Scan for the cell matching the given text and deliver its [x, y] coordinate at center. 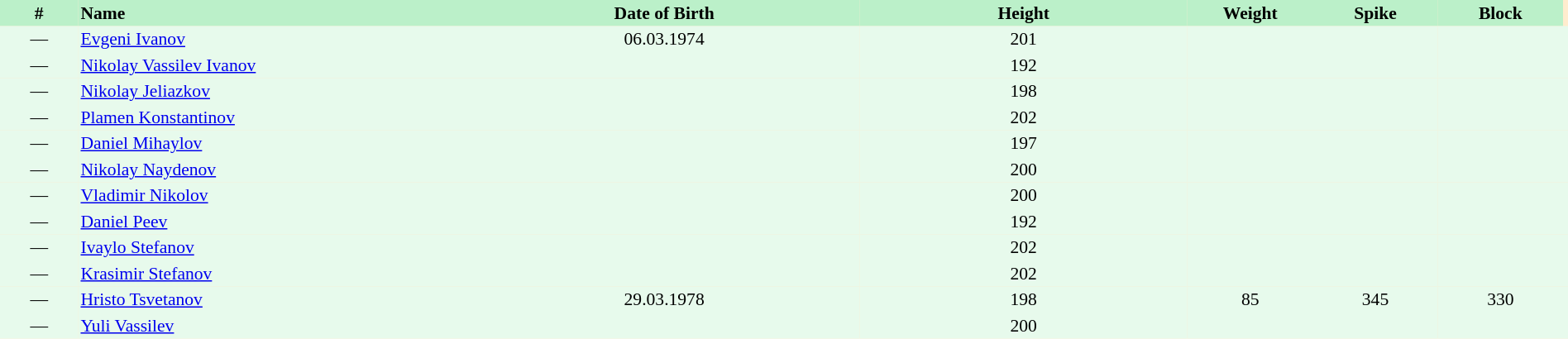
Height [1024, 13]
Daniel Peev [273, 222]
Ivaylo Stefanov [273, 248]
Hristo Tsvetanov [273, 299]
Daniel Mihaylov [273, 144]
Yuli Vassilev [273, 326]
# [39, 13]
Nikolay Vassilev Ivanov [273, 65]
Weight [1250, 13]
Date of Birth [664, 13]
Vladimir Nikolov [273, 195]
345 [1374, 299]
85 [1250, 299]
197 [1024, 144]
Name [273, 13]
Plamen Konstantinov [273, 117]
Spike [1374, 13]
330 [1500, 299]
29.03.1978 [664, 299]
Nikolay Jeliazkov [273, 91]
201 [1024, 40]
Evgeni Ivanov [273, 40]
Krasimir Stefanov [273, 274]
Block [1500, 13]
06.03.1974 [664, 40]
Nikolay Naydenov [273, 169]
